Capture the cell that displays the provided text and extract its [X, Y] central coordinate. 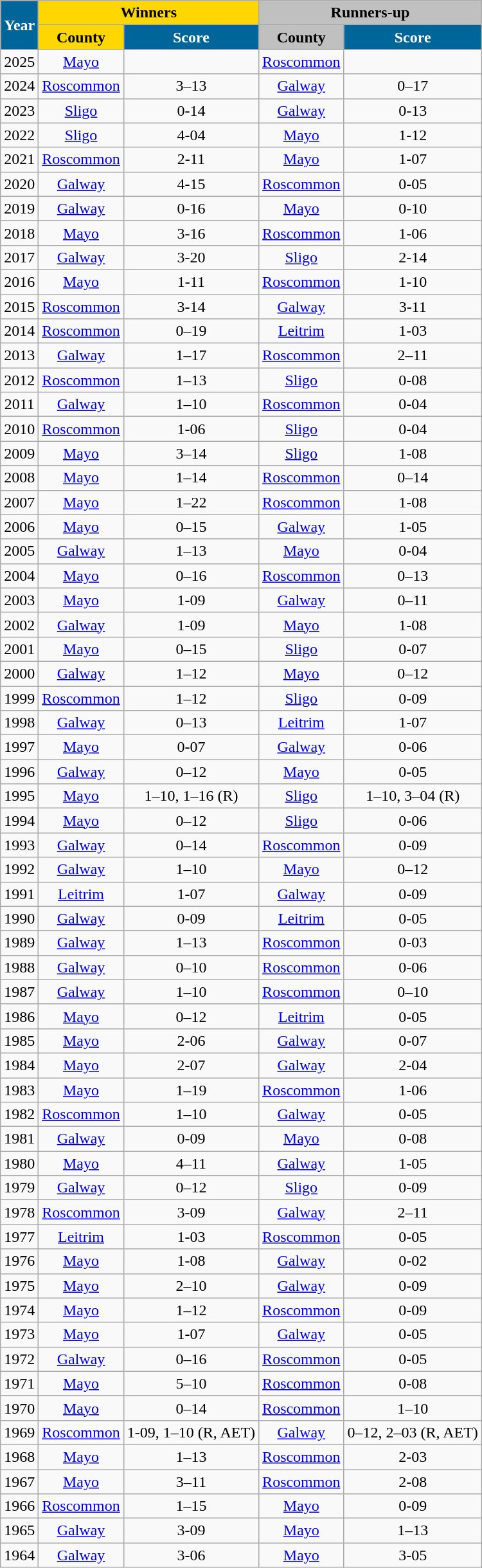
Winners [149, 13]
2009 [19, 453]
2013 [19, 356]
2007 [19, 502]
2021 [19, 160]
1-11 [191, 282]
2005 [19, 551]
3-06 [191, 1555]
1965 [19, 1531]
1983 [19, 1090]
1970 [19, 1408]
2-03 [413, 1457]
1967 [19, 1481]
1994 [19, 821]
1975 [19, 1286]
2023 [19, 111]
4-15 [191, 184]
2017 [19, 257]
1998 [19, 723]
2024 [19, 86]
1–10, 3–04 (R) [413, 796]
0–17 [413, 86]
1990 [19, 918]
2008 [19, 478]
2012 [19, 380]
Year [19, 25]
3–11 [191, 1481]
1993 [19, 845]
Runners-up [370, 13]
1980 [19, 1163]
2022 [19, 135]
1–15 [191, 1506]
1995 [19, 796]
1982 [19, 1115]
3-05 [413, 1555]
0-10 [413, 208]
1974 [19, 1310]
1972 [19, 1359]
2-04 [413, 1065]
1989 [19, 943]
1-09, 1–10 (R, AET) [191, 1432]
3-20 [191, 257]
1985 [19, 1041]
1996 [19, 772]
2-08 [413, 1481]
1–22 [191, 502]
1979 [19, 1188]
1964 [19, 1555]
2015 [19, 307]
2025 [19, 62]
2010 [19, 429]
1968 [19, 1457]
0–12, 2–03 (R, AET) [413, 1432]
2019 [19, 208]
1966 [19, 1506]
1971 [19, 1383]
1991 [19, 894]
2011 [19, 405]
1977 [19, 1237]
1973 [19, 1335]
2003 [19, 600]
2000 [19, 673]
2016 [19, 282]
1-10 [413, 282]
3-14 [191, 307]
1–14 [191, 478]
1987 [19, 992]
1992 [19, 870]
1978 [19, 1212]
2006 [19, 527]
2014 [19, 331]
4-04 [191, 135]
4–11 [191, 1163]
2004 [19, 576]
2002 [19, 624]
1997 [19, 747]
3–13 [191, 86]
0-02 [413, 1261]
0–11 [413, 600]
1976 [19, 1261]
0–19 [191, 331]
1984 [19, 1065]
2–10 [191, 1286]
1969 [19, 1432]
2-11 [191, 160]
2001 [19, 649]
1986 [19, 1016]
2-14 [413, 257]
1981 [19, 1139]
0-16 [191, 208]
3-16 [191, 233]
2-07 [191, 1065]
1–10, 1–16 (R) [191, 796]
1–17 [191, 356]
1988 [19, 967]
5–10 [191, 1383]
2020 [19, 184]
3-11 [413, 307]
3–14 [191, 453]
2018 [19, 233]
2-06 [191, 1041]
0-13 [413, 111]
1999 [19, 698]
0-03 [413, 943]
1-12 [413, 135]
0-14 [191, 111]
1–19 [191, 1090]
